Output the [x, y] coordinate of the center of the cell containing the given text.  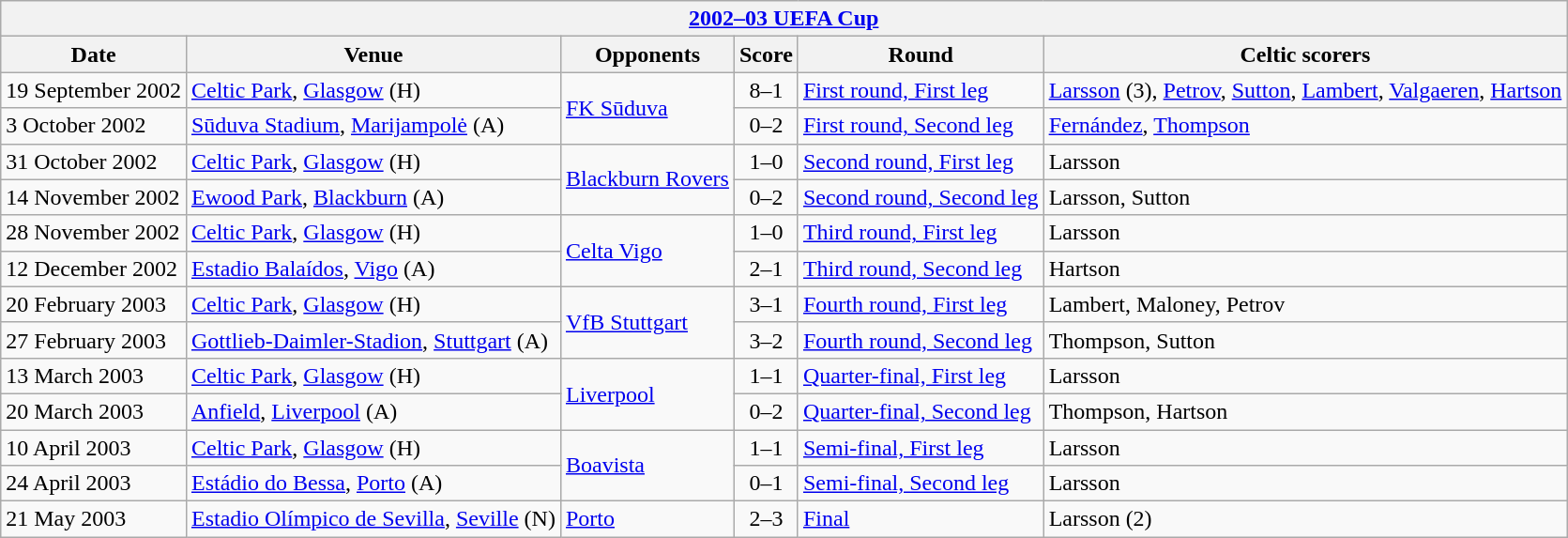
Celtic scorers [1305, 54]
Estádio do Bessa, Porto (A) [373, 484]
2–1 [766, 269]
Estadio Olímpico de Sevilla, Seville (N) [373, 519]
Larsson (3), Petrov, Sutton, Lambert, Valgaeren, Hartson [1305, 90]
28 November 2002 [94, 233]
Anfield, Liverpool (A) [373, 411]
Second round, First leg [921, 161]
Hartson [1305, 269]
0–1 [766, 484]
Sūduva Stadium, Marijampolė (A) [373, 126]
21 May 2003 [94, 519]
Venue [373, 54]
Celta Vigo [647, 251]
Ewood Park, Blackburn (A) [373, 197]
Gottlieb-Daimler-Stadion, Stuttgart (A) [373, 340]
3–1 [766, 304]
Fernández, Thompson [1305, 126]
3 October 2002 [94, 126]
Third round, Second leg [921, 269]
First round, Second leg [921, 126]
Second round, Second leg [921, 197]
Quarter-final, Second leg [921, 411]
Opponents [647, 54]
Larsson, Sutton [1305, 197]
Semi-final, First leg [921, 448]
Blackburn Rovers [647, 179]
Liverpool [647, 393]
Larsson (2) [1305, 519]
Thompson, Sutton [1305, 340]
Score [766, 54]
13 March 2003 [94, 376]
14 November 2002 [94, 197]
27 February 2003 [94, 340]
Third round, First leg [921, 233]
20 February 2003 [94, 304]
VfB Stuttgart [647, 322]
12 December 2002 [94, 269]
24 April 2003 [94, 484]
Final [921, 519]
Fourth round, Second leg [921, 340]
8–1 [766, 90]
19 September 2002 [94, 90]
20 March 2003 [94, 411]
31 October 2002 [94, 161]
Semi-final, Second leg [921, 484]
First round, First leg [921, 90]
Lambert, Maloney, Petrov [1305, 304]
2–3 [766, 519]
Date [94, 54]
Thompson, Hartson [1305, 411]
Porto [647, 519]
FK Sūduva [647, 108]
Fourth round, First leg [921, 304]
Quarter-final, First leg [921, 376]
Round [921, 54]
3–2 [766, 340]
10 April 2003 [94, 448]
Estadio Balaídos, Vigo (A) [373, 269]
Boavista [647, 466]
2002–03 UEFA Cup [784, 19]
